Capture the cell that displays the provided text and extract its [x, y] central coordinate. 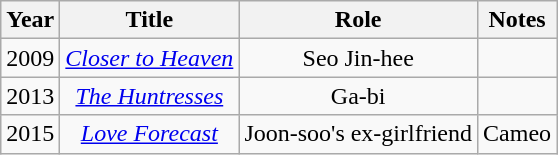
2015 [30, 134]
Love Forecast [150, 134]
Year [30, 20]
Joon-soo's ex-girlfriend [358, 134]
The Huntresses [150, 96]
2013 [30, 96]
Closer to Heaven [150, 58]
Notes [518, 20]
Cameo [518, 134]
Title [150, 20]
Ga-bi [358, 96]
Role [358, 20]
2009 [30, 58]
Seo Jin-hee [358, 58]
